Scan for the cell matching the given text and deliver its [x, y] coordinate at center. 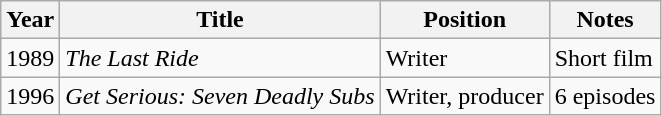
Title [220, 20]
Get Serious: Seven Deadly Subs [220, 96]
1996 [30, 96]
6 episodes [605, 96]
Writer, producer [464, 96]
Position [464, 20]
Year [30, 20]
Notes [605, 20]
The Last Ride [220, 58]
Writer [464, 58]
1989 [30, 58]
Short film [605, 58]
